Return the (x, y) coordinate for the center point of the cell that contains the specified text.  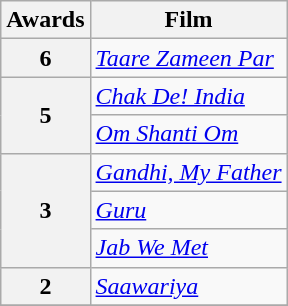
Guru (188, 210)
Gandhi, My Father (188, 172)
Jab We Met (188, 248)
5 (46, 115)
Saawariya (188, 286)
Taare Zameen Par (188, 58)
Om Shanti Om (188, 134)
3 (46, 210)
Chak De! India (188, 96)
2 (46, 286)
6 (46, 58)
Awards (46, 20)
Film (188, 20)
